Scan for the cell matching the given text and deliver its [x, y] coordinate at center. 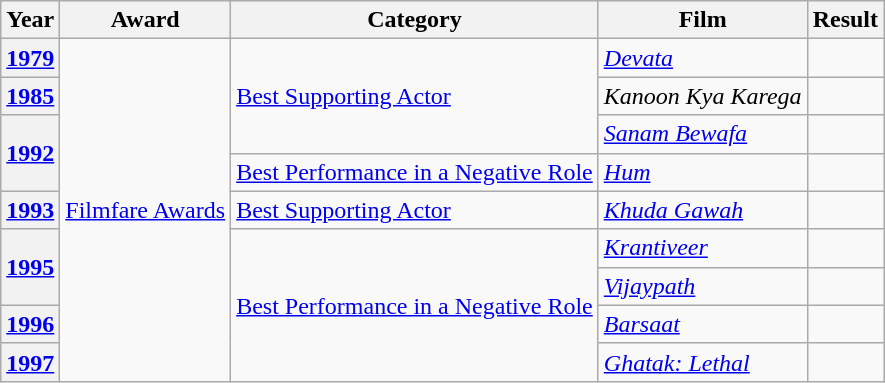
Filmfare Awards [146, 210]
1993 [30, 210]
Krantiveer [702, 248]
Sanam Bewafa [702, 134]
1995 [30, 267]
1997 [30, 362]
1979 [30, 58]
Barsaat [702, 324]
1985 [30, 96]
Year [30, 20]
Khuda Gawah [702, 210]
Devata [702, 58]
Kanoon Kya Karega [702, 96]
Result [845, 20]
1992 [30, 153]
Film [702, 20]
Ghatak: Lethal [702, 362]
Award [146, 20]
Hum [702, 172]
Vijaypath [702, 286]
1996 [30, 324]
Category [415, 20]
